Identify which cell holds the provided text, then report its [X, Y] central coordinate. 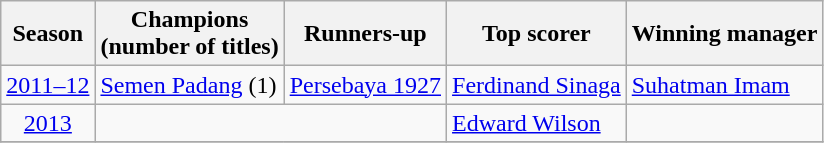
Persebaya 1927 [365, 85]
Suhatman Imam [724, 85]
Champions(number of titles) [190, 34]
Top scorer [537, 34]
Runners-up [365, 34]
Winning manager [724, 34]
2011–12 [48, 85]
Season [48, 34]
Ferdinand Sinaga [537, 85]
2013 [48, 123]
Semen Padang (1) [190, 85]
Edward Wilson [537, 123]
